Determine the [X, Y] coordinate at the center of the cell enclosing the given text.  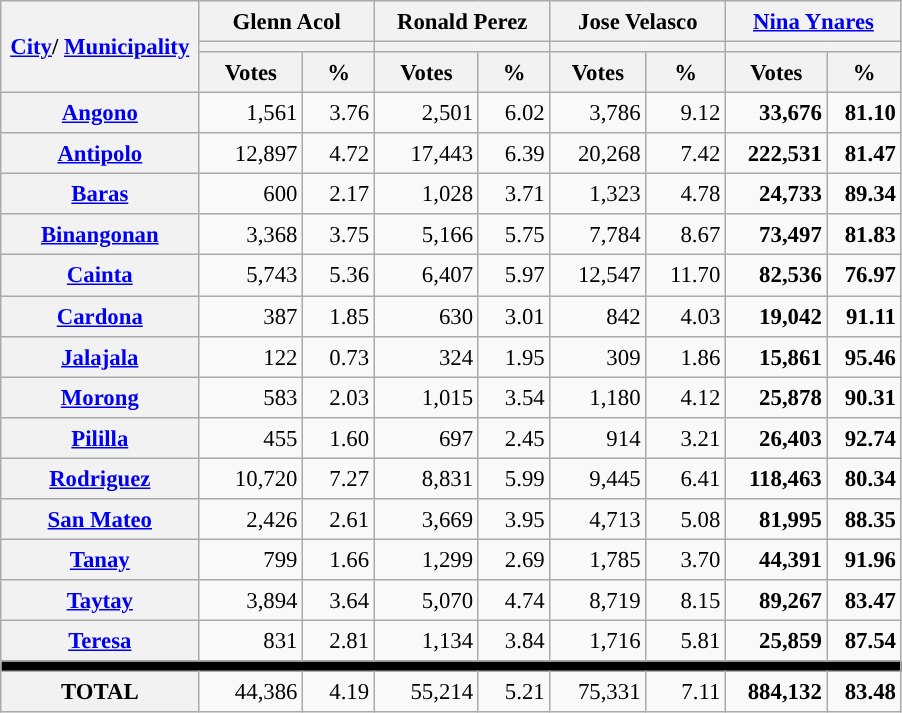
44,391 [776, 560]
12,897 [251, 154]
3.84 [514, 640]
Ronald Perez [462, 22]
92.74 [864, 438]
91.96 [864, 560]
10,720 [251, 478]
8.15 [686, 600]
6,407 [426, 276]
3.95 [514, 520]
88.35 [864, 520]
222,531 [776, 154]
15,861 [776, 356]
2.17 [339, 194]
83.47 [864, 600]
Tanay [100, 560]
4.12 [686, 398]
Cainta [100, 276]
4.72 [339, 154]
4.78 [686, 194]
25,878 [776, 398]
Jalajala [100, 356]
5.99 [514, 478]
3.21 [686, 438]
5,166 [426, 234]
Glenn Acol [287, 22]
5.08 [686, 520]
3,368 [251, 234]
2.81 [339, 640]
122 [251, 356]
Binangonan [100, 234]
1.86 [686, 356]
9,445 [598, 478]
1.66 [339, 560]
1,716 [598, 640]
1,180 [598, 398]
Cardona [100, 316]
6.39 [514, 154]
5,743 [251, 276]
5.97 [514, 276]
11.70 [686, 276]
2.61 [339, 520]
2,426 [251, 520]
3.76 [339, 114]
583 [251, 398]
4.03 [686, 316]
3,894 [251, 600]
3,669 [426, 520]
73,497 [776, 234]
1,028 [426, 194]
3.75 [339, 234]
20,268 [598, 154]
387 [251, 316]
3.01 [514, 316]
7.11 [686, 692]
44,386 [251, 692]
2.03 [339, 398]
81,995 [776, 520]
City/ Municipality [100, 47]
26,403 [776, 438]
24,733 [776, 194]
1.85 [339, 316]
Pililla [100, 438]
5.81 [686, 640]
89,267 [776, 600]
4,713 [598, 520]
Rodriguez [100, 478]
1,323 [598, 194]
95.46 [864, 356]
3.54 [514, 398]
3.64 [339, 600]
6.41 [686, 478]
2,501 [426, 114]
7.42 [686, 154]
91.11 [864, 316]
1,015 [426, 398]
90.31 [864, 398]
1,134 [426, 640]
Taytay [100, 600]
799 [251, 560]
Antipolo [100, 154]
8,719 [598, 600]
9.12 [686, 114]
5,070 [426, 600]
19,042 [776, 316]
1,299 [426, 560]
1.95 [514, 356]
630 [426, 316]
8.67 [686, 234]
55,214 [426, 692]
324 [426, 356]
76.97 [864, 276]
5.36 [339, 276]
697 [426, 438]
3.71 [514, 194]
831 [251, 640]
1,561 [251, 114]
82,536 [776, 276]
8,831 [426, 478]
89.34 [864, 194]
12,547 [598, 276]
Morong [100, 398]
Nina Ynares [814, 22]
842 [598, 316]
455 [251, 438]
7.27 [339, 478]
884,132 [776, 692]
83.48 [864, 692]
600 [251, 194]
0.73 [339, 356]
Jose Velasco [638, 22]
Teresa [100, 640]
118,463 [776, 478]
3,786 [598, 114]
914 [598, 438]
309 [598, 356]
1,785 [598, 560]
25,859 [776, 640]
TOTAL [100, 692]
3.70 [686, 560]
5.75 [514, 234]
75,331 [598, 692]
2.45 [514, 438]
4.19 [339, 692]
81.10 [864, 114]
Angono [100, 114]
17,443 [426, 154]
80.34 [864, 478]
2.69 [514, 560]
81.83 [864, 234]
87.54 [864, 640]
33,676 [776, 114]
San Mateo [100, 520]
6.02 [514, 114]
5.21 [514, 692]
Baras [100, 194]
4.74 [514, 600]
1.60 [339, 438]
7,784 [598, 234]
81.47 [864, 154]
